Identify which cell holds the provided text, then report its [x, y] central coordinate. 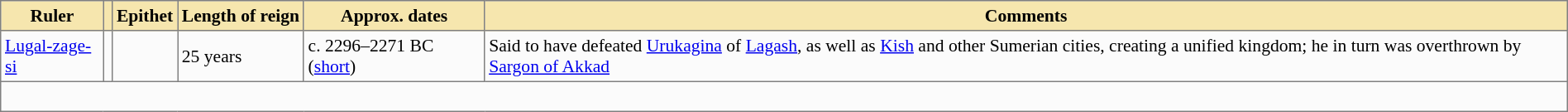
Epithet [146, 16]
Lugal-zage-si [52, 56]
c. 2296–2271 BC (short) [394, 56]
Comments [1025, 16]
Approx. dates [394, 16]
25 years [241, 56]
Ruler [52, 16]
Length of reign [241, 16]
